Locate the cell with the specified text and output its (X, Y) center coordinate. 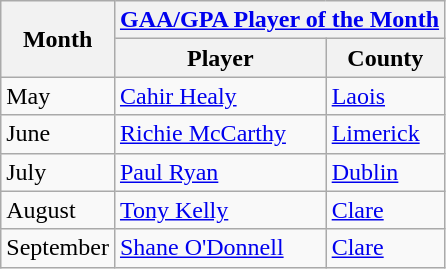
May (58, 96)
Cahir Healy (220, 96)
Limerick (385, 134)
June (58, 134)
Tony Kelly (220, 210)
Player (220, 58)
GAA/GPA Player of the Month (279, 20)
Laois (385, 96)
Paul Ryan (220, 172)
August (58, 210)
Month (58, 39)
Richie McCarthy (220, 134)
Dublin (385, 172)
July (58, 172)
Shane O'Donnell (220, 248)
County (385, 58)
September (58, 248)
